Return the [X, Y] coordinate for the center point of the cell that contains the specified text.  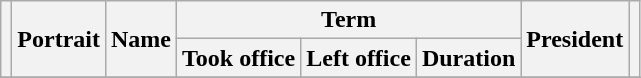
Took office [239, 58]
President [575, 39]
Duration [468, 58]
Portrait [59, 39]
Name [140, 39]
Term [349, 20]
Left office [359, 58]
